Extract the [X, Y] coordinate from the center of the cell holding the provided text.  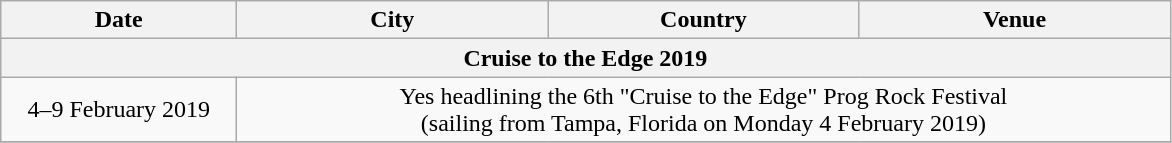
Venue [1014, 20]
Country [704, 20]
Yes headlining the 6th "Cruise to the Edge" Prog Rock Festival (sailing from Tampa, Florida on Monday 4 February 2019) [704, 110]
Date [119, 20]
City [392, 20]
Cruise to the Edge 2019 [586, 58]
4–9 February 2019 [119, 110]
